Scan for the cell matching the given text and deliver its [X, Y] coordinate at center. 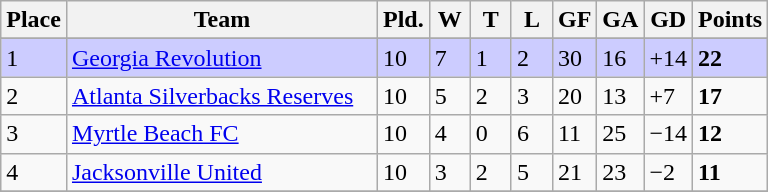
W [450, 20]
30 [574, 58]
T [490, 20]
GF [574, 20]
L [532, 20]
23 [620, 172]
7 [450, 58]
GD [668, 20]
12 [730, 134]
Team [222, 20]
Place [34, 20]
17 [730, 96]
16 [620, 58]
−2 [668, 172]
22 [730, 58]
Points [730, 20]
21 [574, 172]
Myrtle Beach FC [222, 134]
Jacksonville United [222, 172]
0 [490, 134]
13 [620, 96]
Pld. [404, 20]
6 [532, 134]
Georgia Revolution [222, 58]
25 [620, 134]
Atlanta Silverbacks Reserves [222, 96]
GA [620, 20]
−14 [668, 134]
+7 [668, 96]
+14 [668, 58]
20 [574, 96]
